Capture the cell that displays the provided text and extract its [x, y] central coordinate. 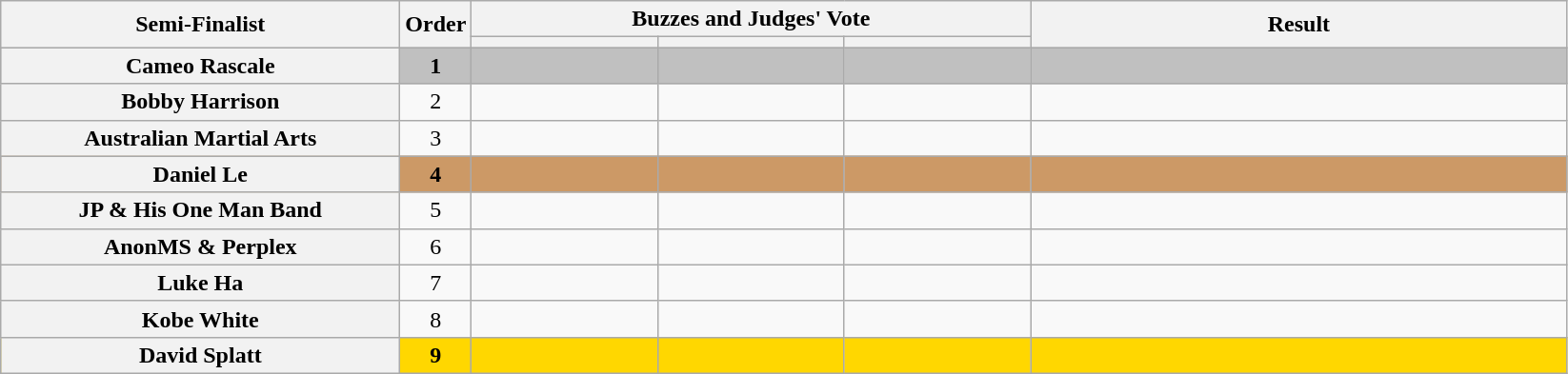
David Splatt [200, 355]
5 [436, 210]
6 [436, 246]
4 [436, 174]
Order [436, 25]
3 [436, 138]
1 [436, 66]
Buzzes and Judges' Vote [751, 19]
7 [436, 283]
Luke Ha [200, 283]
Bobby Harrison [200, 102]
JP & His One Man Band [200, 210]
Cameo Rascale [200, 66]
2 [436, 102]
9 [436, 355]
8 [436, 319]
Australian Martial Arts [200, 138]
Semi-Finalist [200, 25]
AnonMS & Perplex [200, 246]
Daniel Le [200, 174]
Kobe White [200, 319]
Result [1299, 25]
